Determine the (x, y) coordinate at the center of the cell enclosing the given text.  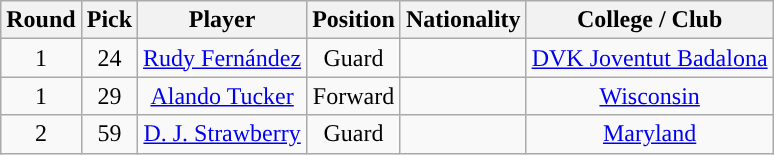
Round (41, 20)
29 (109, 96)
Rudy Fernández (222, 58)
Pick (109, 20)
DVK Joventut Badalona (650, 58)
Forward (354, 96)
Position (354, 20)
Alando Tucker (222, 96)
59 (109, 134)
2 (41, 134)
24 (109, 58)
College / Club (650, 20)
Nationality (463, 20)
Maryland (650, 134)
Player (222, 20)
Wisconsin (650, 96)
D. J. Strawberry (222, 134)
